Determine the (x, y) coordinate at the center of the cell enclosing the given text.  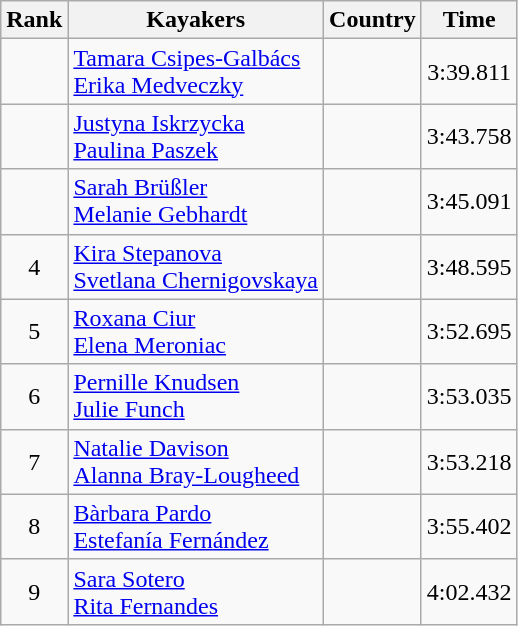
3:45.091 (469, 202)
Kira StepanovaSvetlana Chernigovskaya (196, 266)
3:48.595 (469, 266)
3:52.695 (469, 332)
Natalie DavisonAlanna Bray-Lougheed (196, 462)
Bàrbara PardoEstefanía Fernández (196, 526)
9 (34, 592)
Rank (34, 20)
8 (34, 526)
Kayakers (196, 20)
6 (34, 396)
3:53.035 (469, 396)
Sarah BrüßlerMelanie Gebhardt (196, 202)
Sara SoteroRita Fernandes (196, 592)
Tamara Csipes-GalbácsErika Medveczky (196, 72)
Time (469, 20)
Country (373, 20)
Roxana CiurElena Meroniac (196, 332)
Pernille KnudsenJulie Funch (196, 396)
3:43.758 (469, 136)
5 (34, 332)
3:39.811 (469, 72)
4 (34, 266)
4:02.432 (469, 592)
Justyna IskrzyckaPaulina Paszek (196, 136)
7 (34, 462)
3:53.218 (469, 462)
3:55.402 (469, 526)
